Output the [X, Y] coordinate of the center of the cell containing the given text.  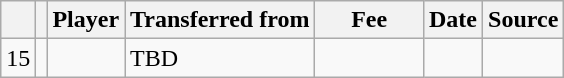
Source [524, 20]
15 [18, 58]
Player [86, 20]
Date [452, 20]
Fee [370, 20]
Transferred from [220, 20]
TBD [220, 58]
